Return [X, Y] of the center of cell containing provided text 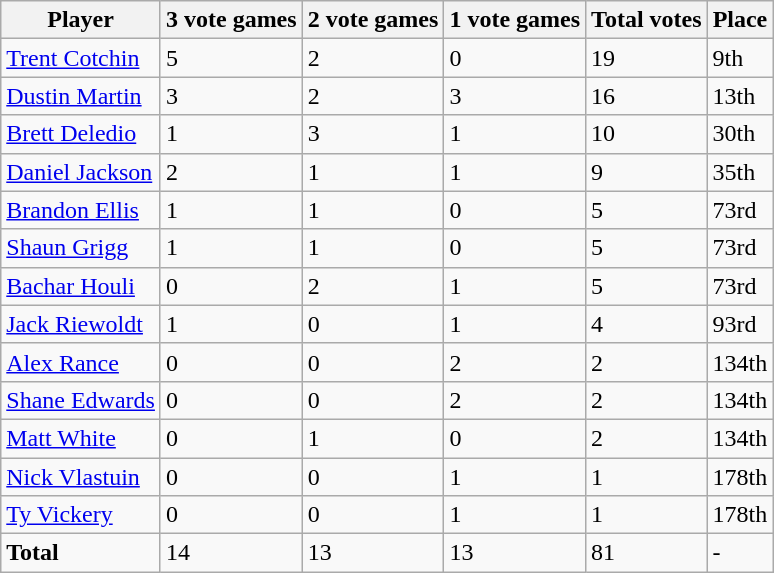
Bachar Houli [81, 286]
35th [740, 172]
81 [647, 553]
Ty Vickery [81, 515]
1 vote games [515, 20]
13th [740, 96]
Trent Cotchin [81, 58]
Matt White [81, 438]
Daniel Jackson [81, 172]
Shaun Grigg [81, 248]
Jack Riewoldt [81, 324]
Dustin Martin [81, 96]
Total [81, 553]
10 [647, 134]
93rd [740, 324]
Brandon Ellis [81, 210]
19 [647, 58]
Place [740, 20]
Alex Rance [81, 362]
- [740, 553]
9 [647, 172]
14 [231, 553]
Brett Deledio [81, 134]
Shane Edwards [81, 400]
Nick Vlastuin [81, 477]
30th [740, 134]
3 vote games [231, 20]
4 [647, 324]
Player [81, 20]
Total votes [647, 20]
2 vote games [373, 20]
9th [740, 58]
16 [647, 96]
